Output the [x, y] coordinate of the center of the cell containing the given text.  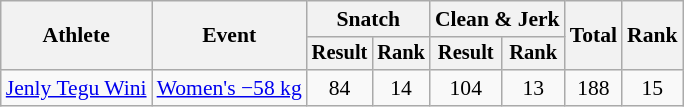
Clean & Jerk [498, 19]
Women's −58 kg [230, 88]
84 [340, 88]
188 [594, 88]
Total [594, 36]
Athlete [76, 36]
15 [652, 88]
Jenly Tegu Wini [76, 88]
Event [230, 36]
14 [401, 88]
13 [534, 88]
Snatch [368, 19]
104 [466, 88]
